Return (x, y) of the center of cell containing provided text 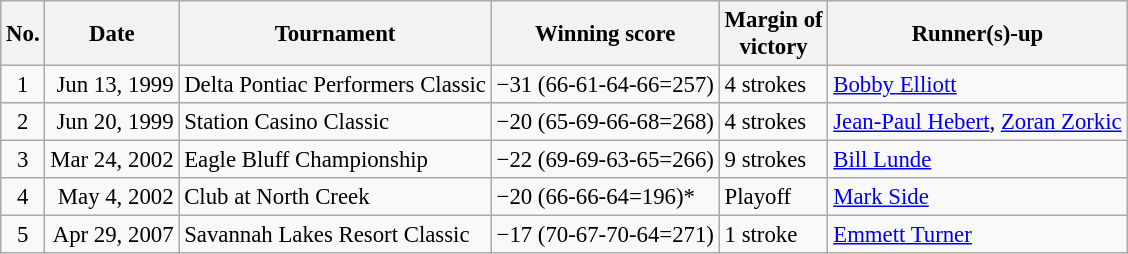
Savannah Lakes Resort Classic (335, 235)
3 (23, 160)
No. (23, 34)
−17 (70-67-70-64=271) (605, 235)
−20 (66-66-64=196)* (605, 197)
−20 (65-69-66-68=268) (605, 122)
5 (23, 235)
Club at North Creek (335, 197)
Bobby Elliott (978, 85)
1 (23, 85)
9 strokes (774, 160)
Bill Lunde (978, 160)
2 (23, 122)
Jun 13, 1999 (112, 85)
Station Casino Classic (335, 122)
Delta Pontiac Performers Classic (335, 85)
Winning score (605, 34)
Apr 29, 2007 (112, 235)
Mar 24, 2002 (112, 160)
Date (112, 34)
4 (23, 197)
1 stroke (774, 235)
−31 (66-61-64-66=257) (605, 85)
Jean-Paul Hebert, Zoran Zorkic (978, 122)
−22 (69-69-63-65=266) (605, 160)
Runner(s)-up (978, 34)
Eagle Bluff Championship (335, 160)
Playoff (774, 197)
May 4, 2002 (112, 197)
Jun 20, 1999 (112, 122)
Tournament (335, 34)
Margin ofvictory (774, 34)
Emmett Turner (978, 235)
Mark Side (978, 197)
